From the cell containing the given text, extract its center point as (X, Y) coordinate. 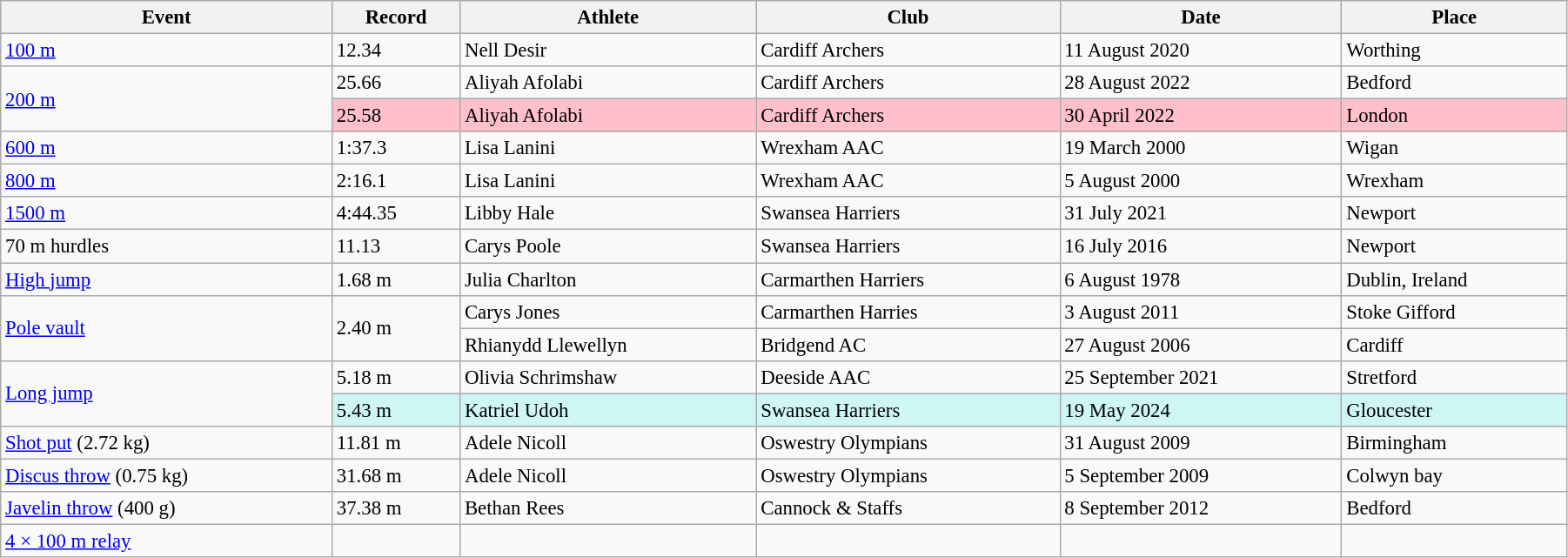
11.81 m (395, 443)
31.68 m (395, 475)
Nell Desir (608, 50)
27 August 2006 (1201, 345)
25.58 (395, 116)
Club (908, 17)
70 m hurdles (167, 246)
800 m (167, 181)
31 August 2009 (1201, 443)
Birmingham (1454, 443)
37.38 m (395, 508)
100 m (167, 50)
19 May 2024 (1201, 410)
4 × 100 m relay (167, 541)
3 August 2011 (1201, 312)
11 August 2020 (1201, 50)
600 m (167, 148)
Record (395, 17)
5.43 m (395, 410)
8 September 2012 (1201, 508)
Bridgend AC (908, 345)
Javelin throw (400 g) (167, 508)
Julia Charlton (608, 279)
30 April 2022 (1201, 116)
28 August 2022 (1201, 83)
19 March 2000 (1201, 148)
16 July 2016 (1201, 246)
11.13 (395, 246)
Deeside AAC (908, 377)
Cardiff (1454, 345)
Wigan (1454, 148)
Pole vault (167, 327)
London (1454, 116)
200 m (167, 99)
Worthing (1454, 50)
5.18 m (395, 377)
Wrexham (1454, 181)
Carmarthen Harriers (908, 279)
6 August 1978 (1201, 279)
Carys Poole (608, 246)
Shot put (2.72 kg) (167, 443)
Gloucester (1454, 410)
1.68 m (395, 279)
Athlete (608, 17)
Long jump (167, 393)
Katriel Udoh (608, 410)
25 September 2021 (1201, 377)
Cannock & Staffs (908, 508)
Stretford (1454, 377)
2.40 m (395, 327)
5 August 2000 (1201, 181)
Stoke Gifford (1454, 312)
Carmarthen Harries (908, 312)
31 July 2021 (1201, 213)
Olivia Schrimshaw (608, 377)
Libby Hale (608, 213)
Bethan Rees (608, 508)
Place (1454, 17)
5 September 2009 (1201, 475)
Discus throw (0.75 kg) (167, 475)
2:16.1 (395, 181)
Carys Jones (608, 312)
1:37.3 (395, 148)
1500 m (167, 213)
Date (1201, 17)
Colwyn bay (1454, 475)
Rhianydd Llewellyn (608, 345)
High jump (167, 279)
4:44.35 (395, 213)
12.34 (395, 50)
Event (167, 17)
Dublin, Ireland (1454, 279)
25.66 (395, 83)
